Capture the cell that displays the provided text and extract its (x, y) central coordinate. 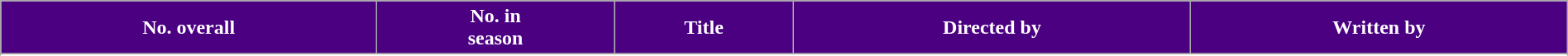
Written by (1379, 28)
No. inseason (495, 28)
Directed by (992, 28)
Title (705, 28)
No. overall (189, 28)
